Detect which cell encompasses the target text, then output its [x, y] center coordinate. 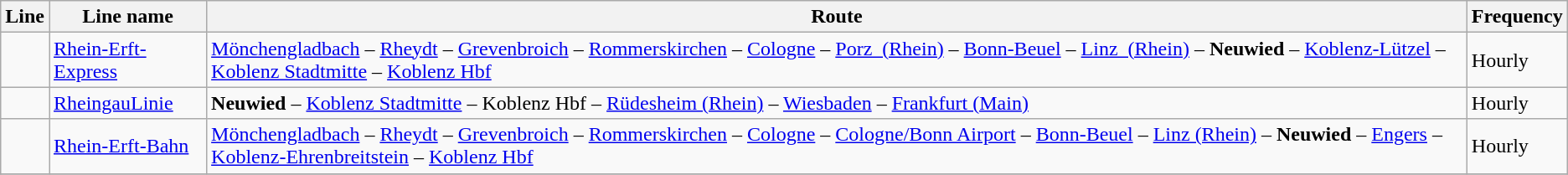
Frequency [1517, 17]
Line name [127, 17]
Line [25, 17]
Route [838, 17]
Rhein-Erft-Bahn [127, 146]
RheingauLinie [127, 103]
Rhein-Erft-Express [127, 60]
Neuwied – Koblenz Stadtmitte – Koblenz Hbf – Rüdesheim (Rhein) – Wiesbaden – Frankfurt (Main) [838, 103]
